Capture the cell that displays the provided text and extract its [X, Y] central coordinate. 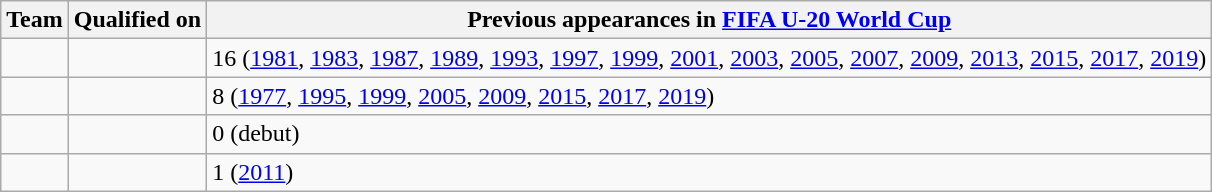
1 (2011) [710, 172]
Previous appearances in FIFA U-20 World Cup [710, 20]
16 (1981, 1983, 1987, 1989, 1993, 1997, 1999, 2001, 2003, 2005, 2007, 2009, 2013, 2015, 2017, 2019) [710, 58]
Qualified on [137, 20]
0 (debut) [710, 134]
8 (1977, 1995, 1999, 2005, 2009, 2015, 2017, 2019) [710, 96]
Team [35, 20]
